Scan for the cell matching the given text and deliver its [X, Y] coordinate at center. 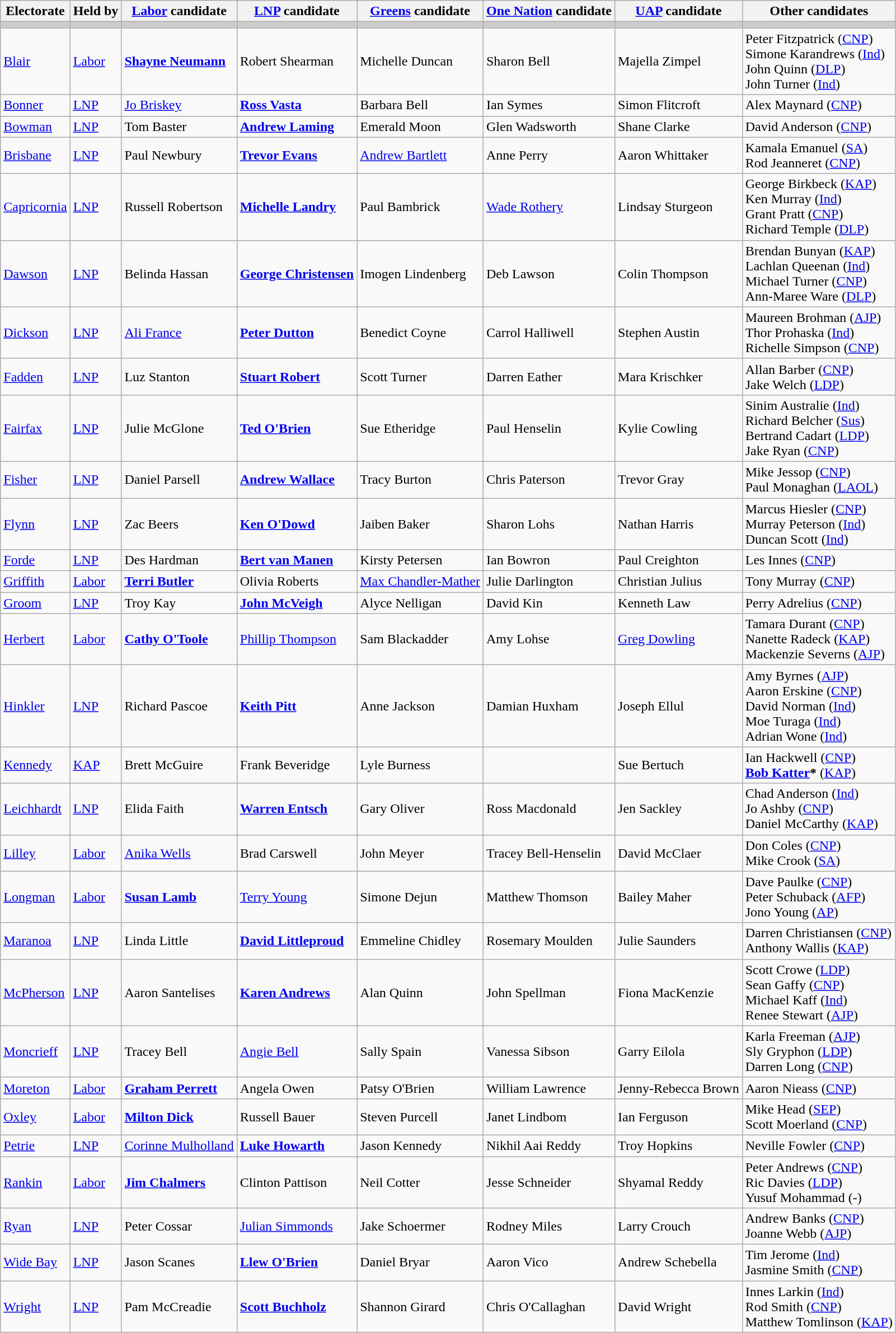
Des Hardman [179, 560]
Stuart Robert [297, 376]
Matthew Thomson [548, 897]
Clinton Pattison [297, 1182]
Olivia Roberts [297, 582]
Andrew Schebella [679, 1263]
Barbara Bell [420, 105]
Leichhardt [35, 809]
David McClaer [679, 853]
John McVeigh [297, 603]
Richard Pascoe [179, 706]
Belinda Hassan [179, 273]
Scott Turner [420, 376]
Moreton [35, 1088]
Don Coles (CNP)Mike Crook (SA) [819, 853]
Elida Faith [179, 809]
Capricornia [35, 207]
Terri Butler [179, 582]
Mara Krischker [679, 376]
Paul Newbury [179, 156]
Alan Quinn [420, 992]
Simon Flitcroft [679, 105]
Michelle Landry [297, 207]
Aaron Nieass (CNP) [819, 1088]
Aaron Santelises [179, 992]
Majella Zimpel [679, 62]
LNP candidate [297, 11]
Aaron Vico [548, 1263]
Karen Andrews [297, 992]
Nathan Harris [679, 524]
Kirsty Petersen [420, 560]
John Spellman [548, 992]
Steven Purcell [420, 1116]
Jo Briskey [179, 105]
Paul Bambrick [420, 207]
Colin Thompson [679, 273]
Peter Andrews (CNP)Ric Davies (LDP)Yusuf Mohammad (-) [819, 1182]
KAP [96, 765]
David Littleproud [297, 941]
Fadden [35, 376]
Emmeline Chidley [420, 941]
Ross Macdonald [548, 809]
Tom Baster [179, 127]
Lilley [35, 853]
Simone Dejun [420, 897]
Imogen Lindenberg [420, 273]
Perry Adrelius (CNP) [819, 603]
Stephen Austin [679, 333]
Ian Ferguson [679, 1116]
Andrew Banks (CNP)Joanne Webb (AJP) [819, 1226]
Sue Bertuch [679, 765]
Angie Bell [297, 1051]
Tracey Bell-Henselin [548, 853]
Aaron Whittaker [679, 156]
Daniel Parsell [179, 479]
Flynn [35, 524]
Christian Julius [679, 582]
Warren Entsch [297, 809]
Janet Lindbom [548, 1116]
Anika Wells [179, 853]
Zac Beers [179, 524]
Sharon Lohs [548, 524]
Deb Lawson [548, 273]
David Kin [548, 603]
Luke Howarth [297, 1145]
Kenneth Law [679, 603]
Kamala Emanuel (SA)Rod Jeanneret (CNP) [819, 156]
Robert Shearman [297, 62]
Rodney Miles [548, 1226]
Larry Crouch [679, 1226]
Peter Dutton [297, 333]
Marcus Hiesler (CNP)Murray Peterson (Ind)Duncan Scott (Ind) [819, 524]
Bonner [35, 105]
Hinkler [35, 706]
Pam McCreadie [179, 1307]
Keith Pitt [297, 706]
Andrew Wallace [297, 479]
Russell Bauer [297, 1116]
Troy Kay [179, 603]
Joseph Ellul [679, 706]
Daniel Bryar [420, 1263]
UAP candidate [679, 11]
Paul Creighton [679, 560]
Jason Kennedy [420, 1145]
Greg Dowling [679, 639]
Benedict Coyne [420, 333]
Andrew Laming [297, 127]
Labor candidate [179, 11]
Dickson [35, 333]
Greens candidate [420, 11]
Scott Buchholz [297, 1307]
Held by [96, 11]
Carrol Halliwell [548, 333]
Julie Darlington [548, 582]
Corinne Mulholland [179, 1145]
George Birkbeck (KAP)Ken Murray (Ind)Grant Pratt (CNP)Richard Temple (DLP) [819, 207]
Shannon Girard [420, 1307]
Herbert [35, 639]
John Meyer [420, 853]
Maranoa [35, 941]
Moncrieff [35, 1051]
Brisbane [35, 156]
Oxley [35, 1116]
Blair [35, 62]
Peter Fitzpatrick (CNP)Simone Karandrews (Ind)John Quinn (DLP)John Turner (Ind) [819, 62]
Anne Jackson [420, 706]
Maureen Brohman (AJP)Thor Prohaska (Ind)Richelle Simpson (CNP) [819, 333]
Scott Crowe (LDP)Sean Gaffy (CNP)Michael Kaff (Ind)Renee Stewart (AJP) [819, 992]
Tim Jerome (Ind)Jasmine Smith (CNP) [819, 1263]
Jim Chalmers [179, 1182]
Ian Hackwell (CNP)Bob Katter* (KAP) [819, 765]
McPherson [35, 992]
David Wright [679, 1307]
Bailey Maher [679, 897]
Ian Bowron [548, 560]
Angela Owen [297, 1088]
Neil Cotter [420, 1182]
Glen Wadsworth [548, 127]
William Lawrence [548, 1088]
Tracy Burton [420, 479]
Shayne Neumann [179, 62]
Graham Perrett [179, 1088]
Mike Head (SEP)Scott Moerland (CNP) [819, 1116]
Allan Barber (CNP)Jake Welch (LDP) [819, 376]
Fairfax [35, 428]
Kennedy [35, 765]
Les Innes (CNP) [819, 560]
Wide Bay [35, 1263]
Michelle Duncan [420, 62]
Julian Simmonds [297, 1226]
Trevor Evans [297, 156]
Amy Lohse [548, 639]
Sue Etheridge [420, 428]
Julie Saunders [679, 941]
Mike Jessop (CNP)Paul Monaghan (LAOL) [819, 479]
Julie McGlone [179, 428]
Jason Scanes [179, 1263]
Fisher [35, 479]
Gary Oliver [420, 809]
Kylie Cowling [679, 428]
Garry Eilola [679, 1051]
Ross Vasta [297, 105]
Terry Young [297, 897]
Innes Larkin (Ind)Rod Smith (CNP)Matthew Tomlinson (KAP) [819, 1307]
Neville Fowler (CNP) [819, 1145]
Trevor Gray [679, 479]
Lyle Burness [420, 765]
Karla Freeman (AJP)Sly Gryphon (LDP)Darren Long (CNP) [819, 1051]
Dave Paulke (CNP)Peter Schuback (AFP)Jono Young (AP) [819, 897]
Chris Paterson [548, 479]
Dawson [35, 273]
Amy Byrnes (AJP)Aaron Erskine (CNP)David Norman (Ind)Moe Turaga (Ind)Adrian Wone (Ind) [819, 706]
Petrie [35, 1145]
Max Chandler-Mather [420, 582]
Longman [35, 897]
Tamara Durant (CNP)Nanette Radeck (KAP)Mackenzie Severns (AJP) [819, 639]
Emerald Moon [420, 127]
Alyce Nelligan [420, 603]
Jaiben Baker [420, 524]
Shane Clarke [679, 127]
Cathy O'Toole [179, 639]
Frank Beveridge [297, 765]
Brendan Bunyan (KAP)Lachlan Queenan (Ind)Michael Turner (CNP)Ann-Maree Ware (DLP) [819, 273]
Troy Hopkins [679, 1145]
Damian Huxham [548, 706]
Electorate [35, 11]
Rosemary Moulden [548, 941]
Rankin [35, 1182]
Ryan [35, 1226]
Wright [35, 1307]
Shyamal Reddy [679, 1182]
Luz Stanton [179, 376]
Llew O'Brien [297, 1263]
Fiona MacKenzie [679, 992]
David Anderson (CNP) [819, 127]
Peter Cossar [179, 1226]
Jake Schoermer [420, 1226]
Sally Spain [420, 1051]
Darren Eather [548, 376]
Phillip Thompson [297, 639]
Tracey Bell [179, 1051]
Ted O'Brien [297, 428]
One Nation candidate [548, 11]
Linda Little [179, 941]
Brad Carswell [297, 853]
Russell Robertson [179, 207]
Vanessa Sibson [548, 1051]
Anne Perry [548, 156]
Jenny-Rebecca Brown [679, 1088]
Ken O'Dowd [297, 524]
Darren Christiansen (CNP)Anthony Wallis (KAP) [819, 941]
Chris O'Callaghan [548, 1307]
George Christensen [297, 273]
Sharon Bell [548, 62]
Bowman [35, 127]
Jen Sackley [679, 809]
Ali France [179, 333]
Alex Maynard (CNP) [819, 105]
Wade Rothery [548, 207]
Tony Murray (CNP) [819, 582]
Chad Anderson (Ind)Jo Ashby (CNP)Daniel McCarthy (KAP) [819, 809]
Ian Symes [548, 105]
Sinim Australie (Ind)Richard Belcher (Sus)Bertrand Cadart (LDP)Jake Ryan (CNP) [819, 428]
Bert van Manen [297, 560]
Nikhil Aai Reddy [548, 1145]
Brett McGuire [179, 765]
Patsy O'Brien [420, 1088]
Lindsay Sturgeon [679, 207]
Forde [35, 560]
Sam Blackadder [420, 639]
Paul Henselin [548, 428]
Griffith [35, 582]
Jesse Schneider [548, 1182]
Groom [35, 603]
Milton Dick [179, 1116]
Susan Lamb [179, 897]
Other candidates [819, 11]
Andrew Bartlett [420, 156]
